Return [X, Y] of the center of cell containing provided text 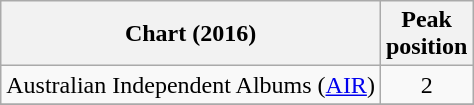
Australian Independent Albums (AIR) [191, 85]
Chart (2016) [191, 34]
Peakposition [426, 34]
2 [426, 85]
